Return (x, y) of the center of cell containing provided text 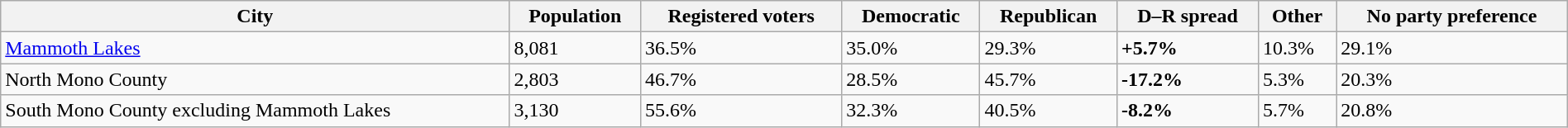
D–R spread (1188, 17)
No party preference (1452, 17)
Population (576, 17)
Mammoth Lakes (255, 48)
5.7% (1297, 111)
Registered voters (741, 17)
10.3% (1297, 48)
2,803 (576, 79)
20.3% (1452, 79)
-17.2% (1188, 79)
3,130 (576, 111)
40.5% (1049, 111)
South Mono County excluding Mammoth Lakes (255, 111)
Other (1297, 17)
8,081 (576, 48)
46.7% (741, 79)
55.6% (741, 111)
28.5% (911, 79)
+5.7% (1188, 48)
29.1% (1452, 48)
29.3% (1049, 48)
45.7% (1049, 79)
32.3% (911, 111)
-8.2% (1188, 111)
Republican (1049, 17)
35.0% (911, 48)
20.8% (1452, 111)
Democratic (911, 17)
36.5% (741, 48)
North Mono County (255, 79)
City (255, 17)
5.3% (1297, 79)
